Identify which cell holds the provided text, then report its [x, y] central coordinate. 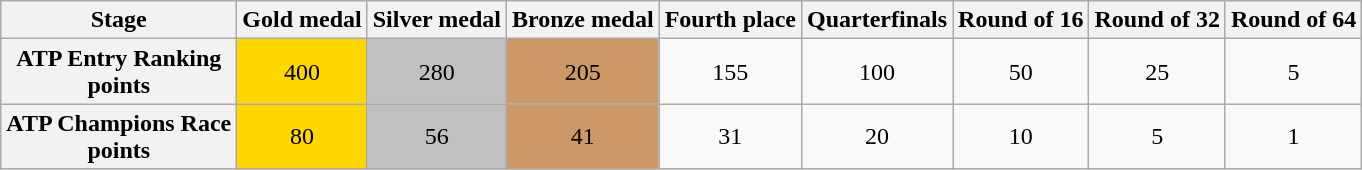
280 [436, 72]
ATP Champions Race points [119, 136]
Round of 32 [1157, 20]
Silver medal [436, 20]
1 [1293, 136]
50 [1021, 72]
31 [730, 136]
10 [1021, 136]
Gold medal [302, 20]
Stage [119, 20]
20 [876, 136]
Bronze medal [584, 20]
41 [584, 136]
Round of 64 [1293, 20]
56 [436, 136]
Round of 16 [1021, 20]
ATP Entry Ranking points [119, 72]
25 [1157, 72]
100 [876, 72]
80 [302, 136]
Fourth place [730, 20]
155 [730, 72]
Quarterfinals [876, 20]
205 [584, 72]
400 [302, 72]
